Pinpoint the cell where the given text exists, returning its [X, Y] midpoint coordinate. 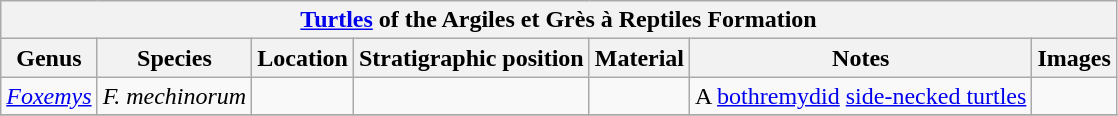
Genus [49, 58]
Foxemys [49, 96]
Material [639, 58]
Species [174, 58]
Images [1074, 58]
Stratigraphic position [471, 58]
Location [303, 58]
Turtles of the Argiles et Grès à Reptiles Formation [559, 20]
A bothremydid side-necked turtles [861, 96]
Notes [861, 58]
F. mechinorum [174, 96]
